Detect which cell encompasses the target text, then output its (X, Y) center coordinate. 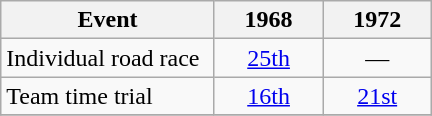
Event (108, 20)
25th (268, 58)
— (378, 58)
21st (378, 96)
Team time trial (108, 96)
1968 (268, 20)
Individual road race (108, 58)
16th (268, 96)
1972 (378, 20)
